Capture the cell that displays the provided text and extract its [X, Y] central coordinate. 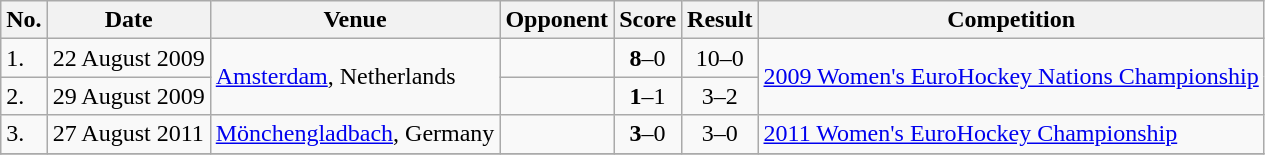
Competition [1011, 20]
Score [648, 20]
1. [24, 58]
10–0 [720, 58]
Venue [355, 20]
8–0 [648, 58]
2011 Women's EuroHockey Championship [1011, 134]
No. [24, 20]
Opponent [557, 20]
Date [128, 20]
1–1 [648, 96]
2. [24, 96]
22 August 2009 [128, 58]
Amsterdam, Netherlands [355, 77]
3–2 [720, 96]
2009 Women's EuroHockey Nations Championship [1011, 77]
3. [24, 134]
Mönchengladbach, Germany [355, 134]
Result [720, 20]
29 August 2009 [128, 96]
27 August 2011 [128, 134]
